Extract the [x, y] coordinate from the center of the cell holding the provided text.  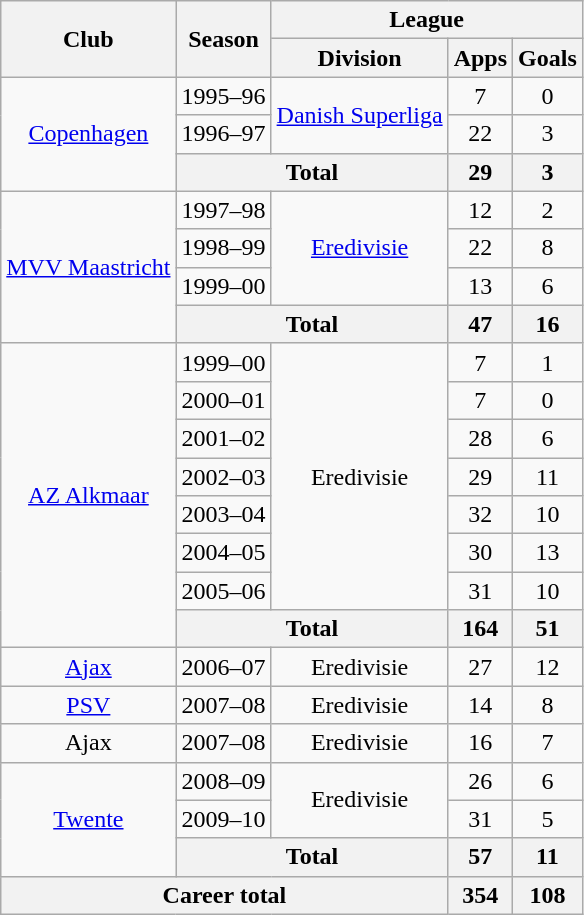
PSV [88, 705]
32 [480, 515]
47 [480, 324]
2006–07 [224, 667]
Twente [88, 819]
57 [480, 857]
14 [480, 705]
2009–10 [224, 819]
Career total [224, 895]
30 [480, 553]
Danish Superliga [360, 115]
Division [360, 58]
1996–97 [224, 134]
AZ Alkmaar [88, 495]
1 [548, 362]
26 [480, 781]
2005–06 [224, 591]
2002–03 [224, 477]
108 [548, 895]
354 [480, 895]
1998–99 [224, 248]
2008–09 [224, 781]
164 [480, 629]
2001–02 [224, 438]
51 [548, 629]
28 [480, 438]
Apps [480, 58]
2 [548, 210]
2003–04 [224, 515]
2000–01 [224, 400]
Season [224, 39]
MVV Maastricht [88, 267]
Goals [548, 58]
Club [88, 39]
1997–98 [224, 210]
2004–05 [224, 553]
27 [480, 667]
League [426, 20]
5 [548, 819]
1995–96 [224, 96]
Copenhagen [88, 134]
